Identify which cell holds the provided text, then report its [X, Y] central coordinate. 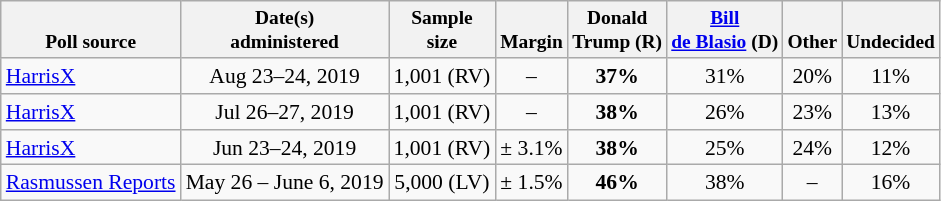
31% [725, 76]
Aug 23–24, 2019 [285, 76]
11% [891, 76]
Billde Blasio (D) [725, 30]
± 3.1% [531, 148]
Jul 26–27, 2019 [285, 112]
Samplesize [442, 30]
5,000 (LV) [442, 183]
12% [891, 148]
37% [618, 76]
Poll source [91, 30]
16% [891, 183]
Rasmussen Reports [91, 183]
Jun 23–24, 2019 [285, 148]
DonaldTrump (R) [618, 30]
24% [812, 148]
Undecided [891, 30]
Other [812, 30]
46% [618, 183]
20% [812, 76]
± 1.5% [531, 183]
26% [725, 112]
25% [725, 148]
Date(s)administered [285, 30]
Margin [531, 30]
13% [891, 112]
May 26 – June 6, 2019 [285, 183]
23% [812, 112]
